Identify which cell holds the provided text, then report its [x, y] central coordinate. 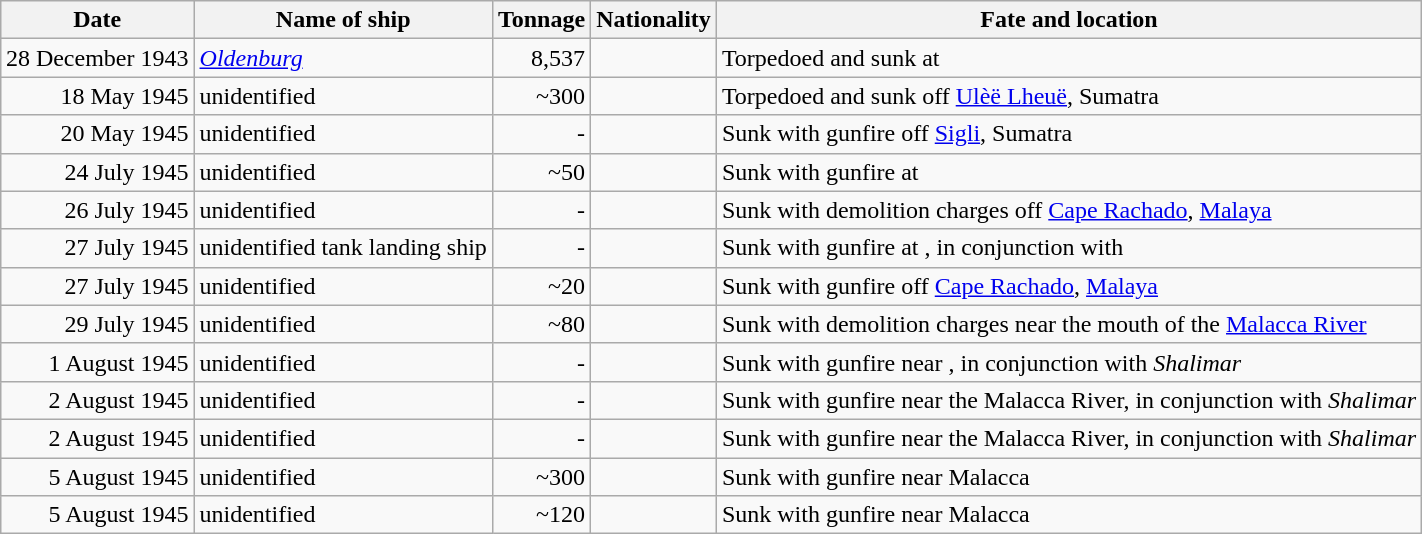
26 July 1945 [97, 210]
~20 [541, 286]
28 December 1943 [97, 58]
~120 [541, 515]
8,537 [541, 58]
20 May 1945 [97, 134]
Sunk with gunfire off Sigli, Sumatra [1068, 134]
~50 [541, 172]
24 July 1945 [97, 172]
Name of ship [343, 20]
Torpedoed and sunk off Ulèë Lheuë, Sumatra [1068, 96]
Torpedoed and sunk at [1068, 58]
Date [97, 20]
Nationality [654, 20]
29 July 1945 [97, 324]
~80 [541, 324]
Sunk with gunfire near , in conjunction with Shalimar [1068, 362]
Oldenburg [343, 58]
Tonnage [541, 20]
1 August 1945 [97, 362]
Fate and location [1068, 20]
unidentified tank landing ship [343, 248]
Sunk with gunfire at , in conjunction with [1068, 248]
18 May 1945 [97, 96]
Sunk with demolition charges near the mouth of the Malacca River [1068, 324]
Sunk with gunfire at [1068, 172]
Sunk with gunfire off Cape Rachado, Malaya [1068, 286]
Sunk with demolition charges off Cape Rachado, Malaya [1068, 210]
